From the cell containing the given text, extract its center point as [X, Y] coordinate. 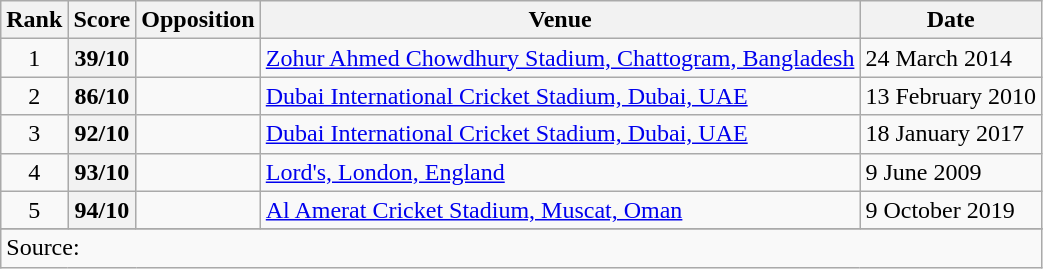
Score [102, 20]
24 March 2014 [951, 58]
93/10 [102, 172]
9 June 2009 [951, 172]
2 [34, 96]
39/10 [102, 58]
Zohur Ahmed Chowdhury Stadium, Chattogram, Bangladesh [560, 58]
86/10 [102, 96]
Date [951, 20]
18 January 2017 [951, 134]
Source: [522, 248]
4 [34, 172]
Opposition [198, 20]
5 [34, 210]
9 October 2019 [951, 210]
92/10 [102, 134]
Lord's, London, England [560, 172]
3 [34, 134]
94/10 [102, 210]
Al Amerat Cricket Stadium, Muscat, Oman [560, 210]
Venue [560, 20]
1 [34, 58]
13 February 2010 [951, 96]
Rank [34, 20]
